Determine the [x, y] coordinate at the center of the cell enclosing the given text.  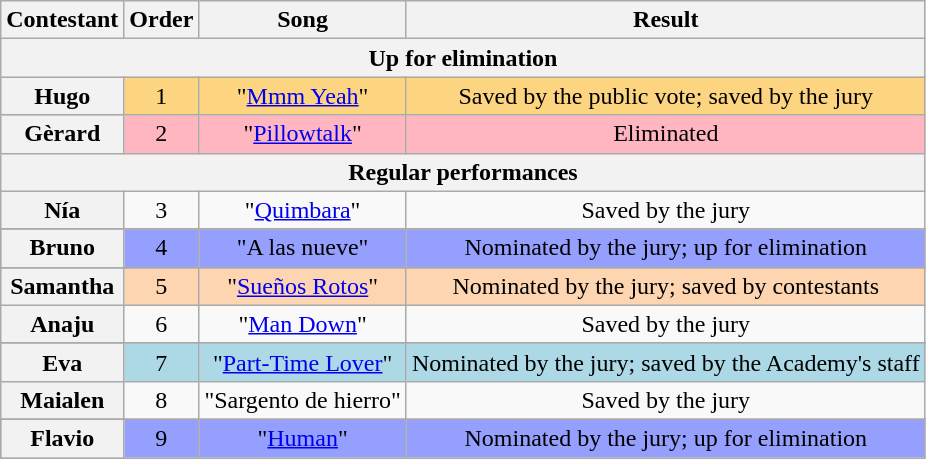
"Man Down" [302, 324]
Eliminated [666, 134]
Saved by the public vote; saved by the jury [666, 96]
Contestant [62, 20]
3 [162, 210]
"Pillowtalk" [302, 134]
Nominated by the jury; saved by the Academy's staff [666, 362]
Maialen [62, 400]
Up for elimination [463, 58]
"Human" [302, 438]
Regular performances [463, 172]
5 [162, 286]
Nominated by the jury; saved by contestants [666, 286]
Anaju [62, 324]
Eva [62, 362]
6 [162, 324]
"Quimbara" [302, 210]
Song [302, 20]
1 [162, 96]
Flavio [62, 438]
Result [666, 20]
Nía [62, 210]
"A las nueve" [302, 248]
Hugo [62, 96]
9 [162, 438]
4 [162, 248]
7 [162, 362]
"Sargento de hierro" [302, 400]
Samantha [62, 286]
Order [162, 20]
8 [162, 400]
Gèrard [62, 134]
2 [162, 134]
"Mmm Yeah" [302, 96]
"Part-Time Lover" [302, 362]
"Sueños Rotos" [302, 286]
Bruno [62, 248]
